Detect which cell encompasses the target text, then output its (x, y) center coordinate. 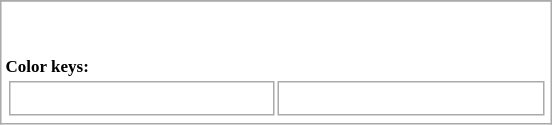
Color keys: (276, 62)
